Capture the cell that displays the provided text and extract its [X, Y] central coordinate. 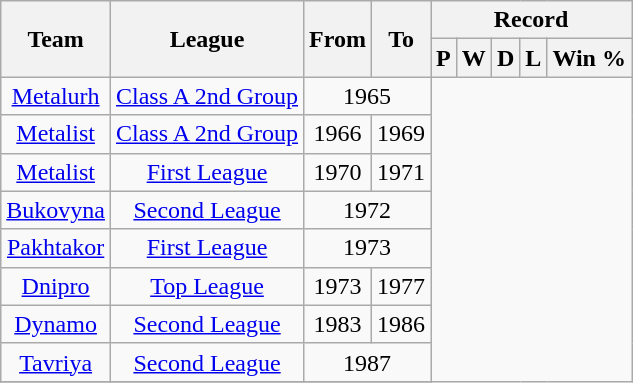
Win % [590, 58]
League [206, 39]
P [444, 58]
Dynamo [56, 324]
Top League [206, 286]
Metalurh [56, 96]
To [402, 39]
1987 [368, 362]
1970 [338, 172]
1965 [368, 96]
Tavriya [56, 362]
1986 [402, 324]
Dnipro [56, 286]
1966 [338, 134]
1977 [402, 286]
D [505, 58]
1971 [402, 172]
Team [56, 39]
Pakhtakor [56, 248]
From [338, 39]
W [474, 58]
1972 [368, 210]
1969 [402, 134]
L [534, 58]
1983 [338, 324]
Record [532, 20]
Bukovyna [56, 210]
